Search for the cell housing the specified text and yield its [X, Y] center coordinate. 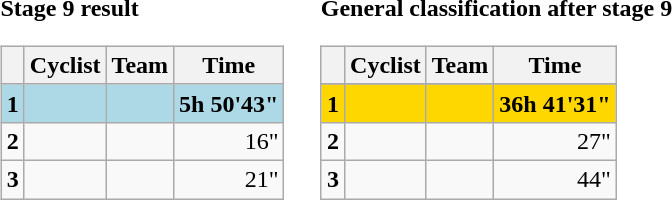
16" [229, 141]
36h 41'31" [555, 103]
44" [555, 179]
21" [229, 179]
5h 50'43" [229, 103]
27" [555, 141]
